Extract the (x, y) coordinate from the center of the cell holding the provided text.  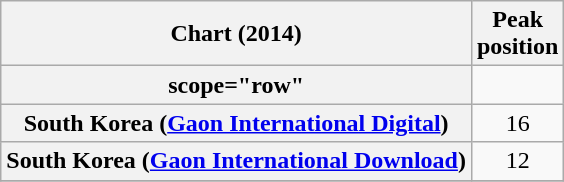
16 (517, 123)
Chart (2014) (236, 34)
South Korea (Gaon International Digital) (236, 123)
12 (517, 161)
scope="row" (236, 85)
Peakposition (517, 34)
South Korea (Gaon International Download) (236, 161)
